Capture the cell that displays the provided text and extract its (X, Y) central coordinate. 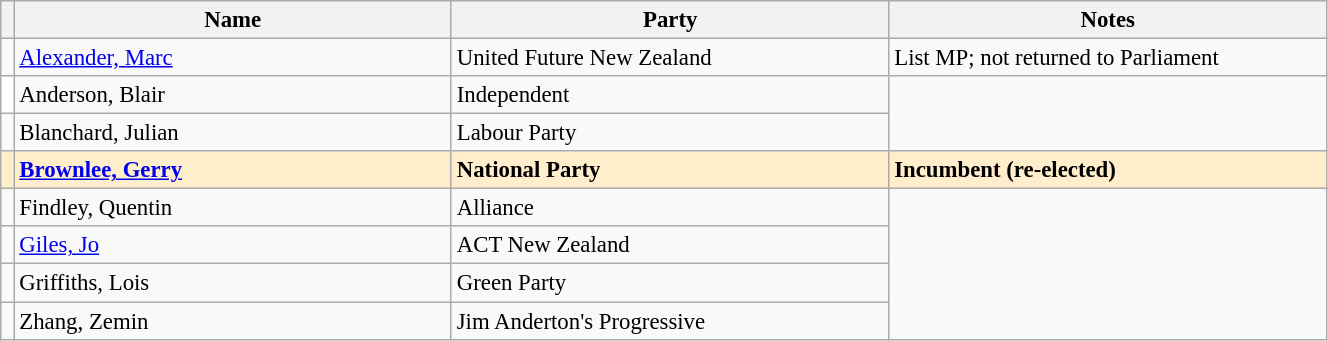
Green Party (670, 283)
United Future New Zealand (670, 58)
Name (232, 20)
Labour Party (670, 133)
Party (670, 20)
Giles, Jo (232, 245)
Jim Anderton's Progressive (670, 321)
ACT New Zealand (670, 245)
Independent (670, 95)
National Party (670, 170)
Notes (1108, 20)
List MP; not returned to Parliament (1108, 58)
Griffiths, Lois (232, 283)
Alexander, Marc (232, 58)
Alliance (670, 208)
Brownlee, Gerry (232, 170)
Anderson, Blair (232, 95)
Incumbent (re-elected) (1108, 170)
Zhang, Zemin (232, 321)
Blanchard, Julian (232, 133)
Findley, Quentin (232, 208)
